Capture the cell that displays the provided text and extract its (X, Y) central coordinate. 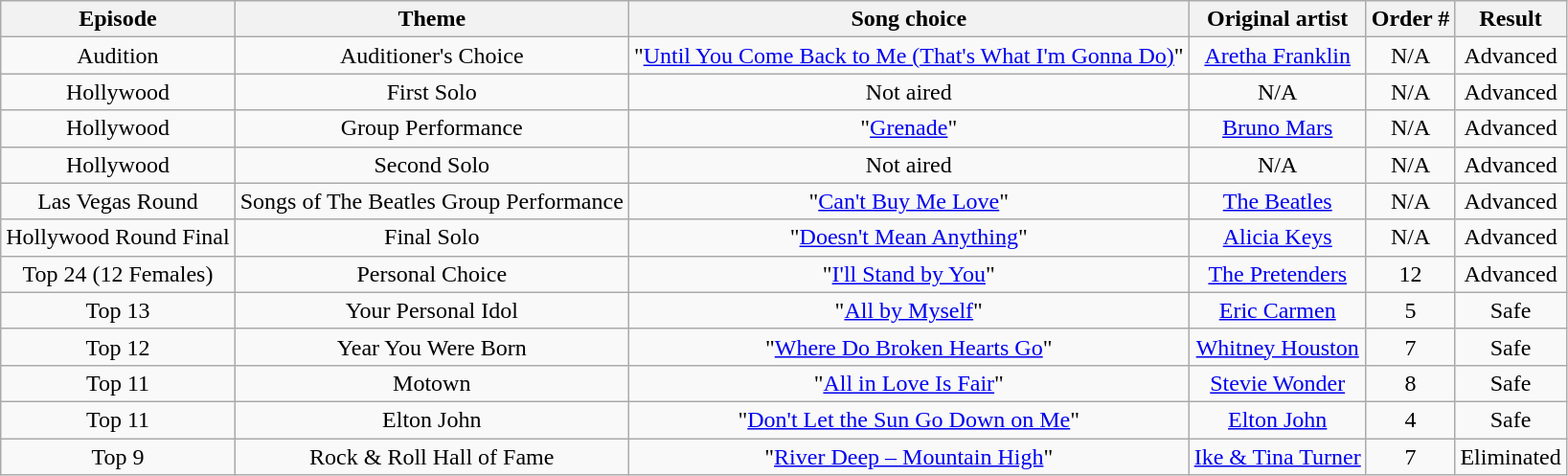
Final Solo (431, 238)
"All by Myself" (908, 310)
Top 13 (118, 310)
5 (1410, 310)
Aretha Franklin (1278, 56)
Original artist (1278, 19)
Group Performance (431, 128)
Ike & Tina Turner (1278, 457)
12 (1410, 274)
Whitney Houston (1278, 347)
"River Deep – Mountain High" (908, 457)
Eliminated (1511, 457)
"I'll Stand by You" (908, 274)
Theme (431, 19)
Episode (118, 19)
Alicia Keys (1278, 238)
The Beatles (1278, 201)
Personal Choice (431, 274)
Your Personal Idol (431, 310)
First Solo (431, 92)
Auditioner's Choice (431, 56)
Songs of The Beatles Group Performance (431, 201)
Motown (431, 383)
Eric Carmen (1278, 310)
Top 9 (118, 457)
"Until You Come Back to Me (That's What I'm Gonna Do)" (908, 56)
Top 24 (12 Females) (118, 274)
Bruno Mars (1278, 128)
"Can't Buy Me Love" (908, 201)
Top 12 (118, 347)
Las Vegas Round (118, 201)
8 (1410, 383)
Hollywood Round Final (118, 238)
"Where Do Broken Hearts Go" (908, 347)
"Don't Let the Sun Go Down on Me" (908, 419)
Result (1511, 19)
Stevie Wonder (1278, 383)
Order # (1410, 19)
4 (1410, 419)
The Pretenders (1278, 274)
Audition (118, 56)
Song choice (908, 19)
Second Solo (431, 165)
Year You Were Born (431, 347)
"Doesn't Mean Anything" (908, 238)
Rock & Roll Hall of Fame (431, 457)
"All in Love Is Fair" (908, 383)
"Grenade" (908, 128)
